Provide the [x, y] coordinate of the cell's center where the given text is located.  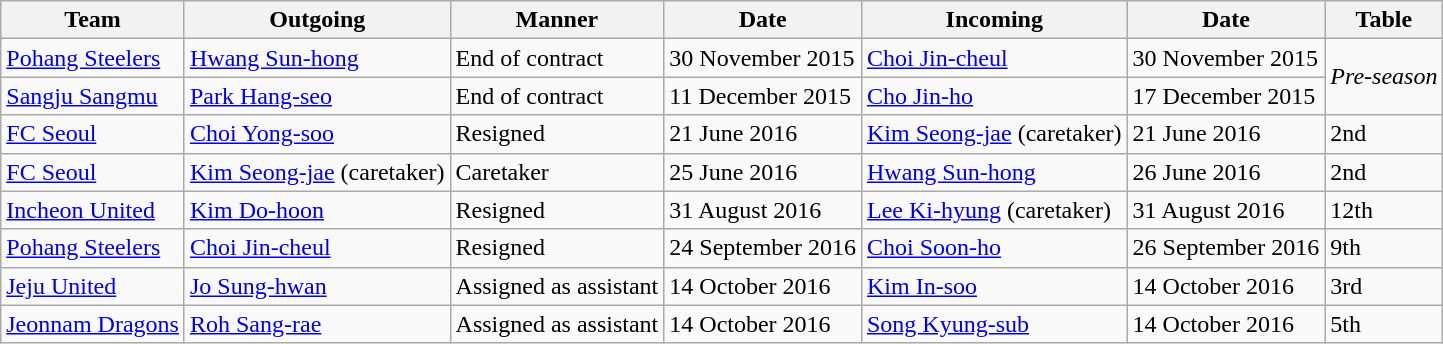
Jo Sung-hwan [317, 286]
Roh Sang-rae [317, 324]
Choi Soon-ho [994, 248]
Kim In-soo [994, 286]
26 June 2016 [1226, 172]
Park Hang-seo [317, 96]
Lee Ki-hyung (caretaker) [994, 210]
Sangju Sangmu [93, 96]
Jeonnam Dragons [93, 324]
24 September 2016 [763, 248]
5th [1384, 324]
Song Kyung-sub [994, 324]
Incoming [994, 20]
17 December 2015 [1226, 96]
Table [1384, 20]
Choi Yong-soo [317, 134]
Jeju United [93, 286]
26 September 2016 [1226, 248]
Pre-season [1384, 77]
Manner [557, 20]
Team [93, 20]
11 December 2015 [763, 96]
Cho Jin-ho [994, 96]
9th [1384, 248]
12th [1384, 210]
Incheon United [93, 210]
Caretaker [557, 172]
Outgoing [317, 20]
25 June 2016 [763, 172]
Kim Do-hoon [317, 210]
3rd [1384, 286]
